For the text-containing cell, return its midpoint in (X, Y) coordinate format. 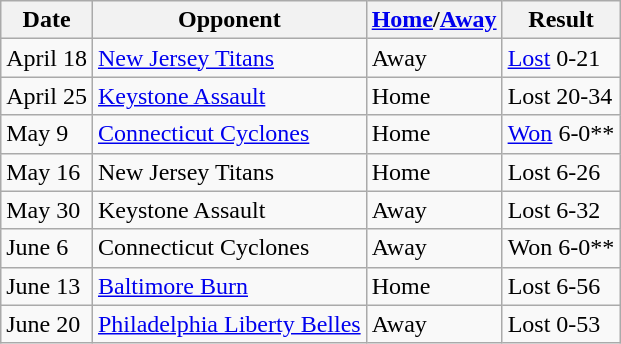
June 20 (47, 324)
Lost 0-21 (561, 58)
Lost 6-32 (561, 210)
June 13 (47, 286)
Lost 0-53 (561, 324)
Philadelphia Liberty Belles (229, 324)
Lost 6-56 (561, 286)
April 18 (47, 58)
Home/Away (434, 20)
Lost 6-26 (561, 172)
June 6 (47, 248)
Baltimore Burn (229, 286)
Lost 20-34 (561, 96)
Date (47, 20)
Result (561, 20)
Opponent (229, 20)
May 9 (47, 134)
April 25 (47, 96)
May 16 (47, 172)
May 30 (47, 210)
